Extract the [X, Y] coordinate from the center of the cell holding the provided text.  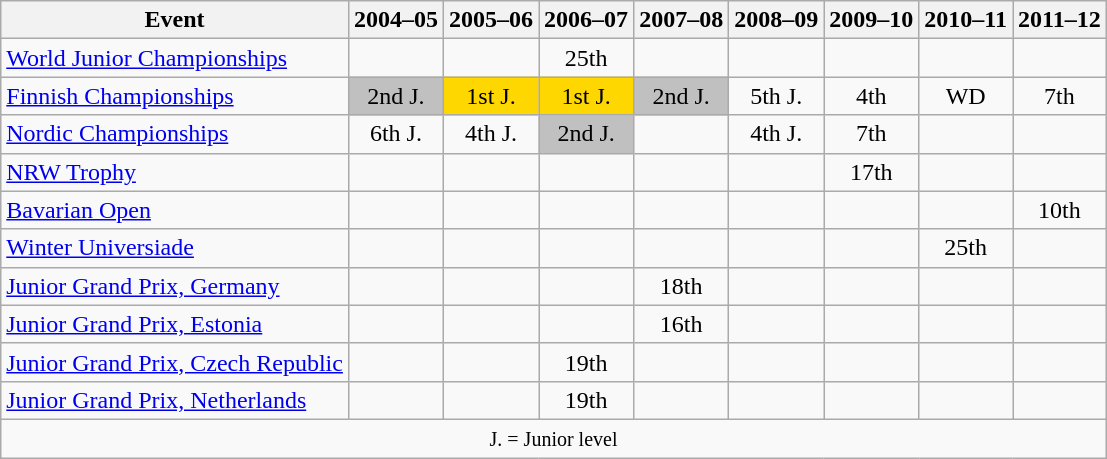
17th [872, 172]
16th [682, 324]
Junior Grand Prix, Netherlands [175, 400]
2011–12 [1060, 20]
2008–09 [776, 20]
2007–08 [682, 20]
Junior Grand Prix, Czech Republic [175, 362]
5th J. [776, 96]
2006–07 [586, 20]
Junior Grand Prix, Germany [175, 286]
Finnish Championships [175, 96]
4th [872, 96]
Junior Grand Prix, Estonia [175, 324]
Nordic Championships [175, 134]
Event [175, 20]
10th [1060, 210]
2005–06 [490, 20]
2009–10 [872, 20]
World Junior Championships [175, 58]
Bavarian Open [175, 210]
NRW Trophy [175, 172]
18th [682, 286]
6th J. [396, 134]
2004–05 [396, 20]
WD [966, 96]
J. = Junior level [554, 438]
Winter Universiade [175, 248]
2010–11 [966, 20]
